Return (X, Y) of the center of cell containing provided text 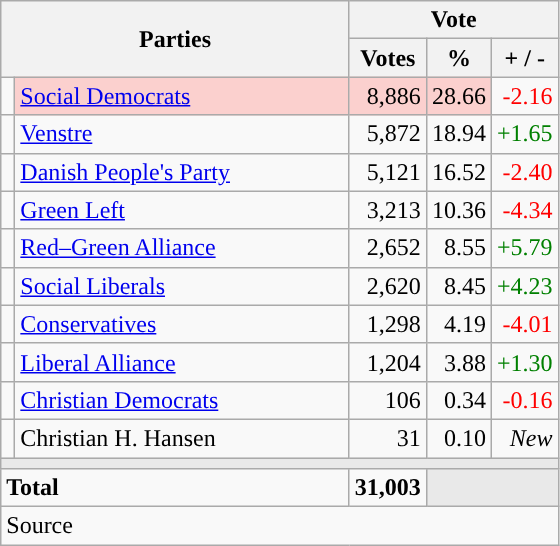
-2.16 (524, 96)
1,204 (388, 362)
1,298 (388, 324)
8.55 (458, 248)
2,652 (388, 248)
Red–Green Alliance (182, 248)
Parties (176, 39)
4.19 (458, 324)
Social Democrats (182, 96)
31,003 (388, 488)
+1.65 (524, 134)
Votes (388, 58)
Christian Democrats (182, 400)
3,213 (388, 210)
0.10 (458, 438)
5,121 (388, 172)
-0.16 (524, 400)
Vote (454, 20)
Danish People's Party (182, 172)
18.94 (458, 134)
% (458, 58)
Source (280, 526)
16.52 (458, 172)
3.88 (458, 362)
31 (388, 438)
Liberal Alliance (182, 362)
Venstre (182, 134)
Green Left (182, 210)
-4.01 (524, 324)
-4.34 (524, 210)
+5.79 (524, 248)
28.66 (458, 96)
Christian H. Hansen (182, 438)
5,872 (388, 134)
+4.23 (524, 286)
8.45 (458, 286)
Total (176, 488)
Conservatives (182, 324)
106 (388, 400)
+ / - (524, 58)
8,886 (388, 96)
+1.30 (524, 362)
-2.40 (524, 172)
10.36 (458, 210)
New (524, 438)
Social Liberals (182, 286)
0.34 (458, 400)
2,620 (388, 286)
